Detect which cell encompasses the target text, then output its (x, y) center coordinate. 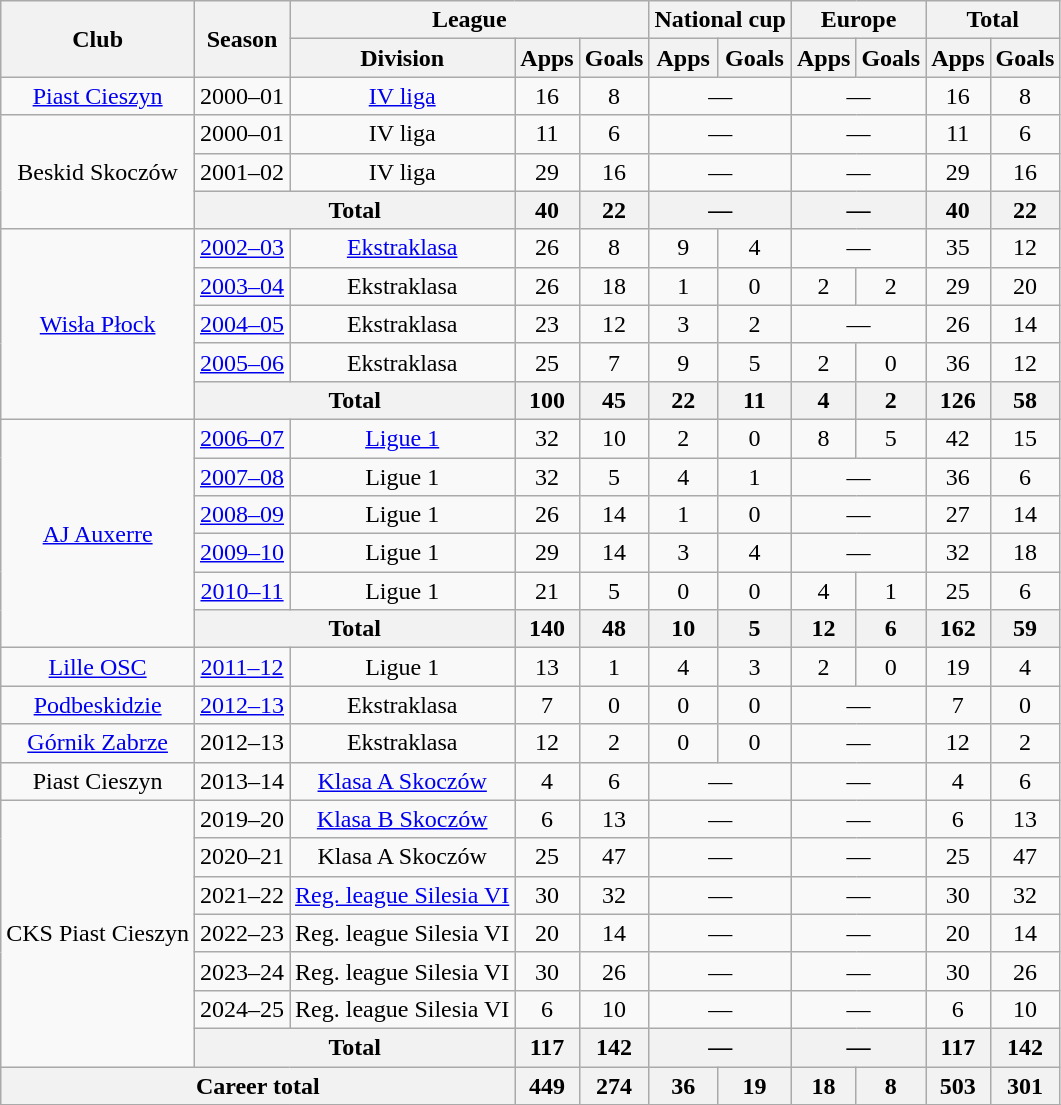
301 (1025, 1085)
Beskid Skoczów (98, 172)
2009–10 (242, 553)
2020–21 (242, 857)
100 (547, 400)
58 (1025, 400)
2022–23 (242, 933)
449 (547, 1085)
2008–09 (242, 515)
Górnik Zabrze (98, 743)
AJ Auxerre (98, 533)
21 (547, 591)
2024–25 (242, 1009)
274 (614, 1085)
2013–14 (242, 781)
League (470, 20)
Wisła Płock (98, 324)
140 (547, 629)
35 (958, 248)
23 (547, 324)
2010–11 (242, 591)
Division (402, 58)
2007–08 (242, 477)
2021–22 (242, 895)
2001–02 (242, 172)
126 (958, 400)
42 (958, 438)
15 (1025, 438)
Lille OSC (98, 667)
2006–07 (242, 438)
2023–24 (242, 971)
27 (958, 515)
Season (242, 39)
Career total (258, 1085)
2002–03 (242, 248)
National cup (720, 20)
59 (1025, 629)
2004–05 (242, 324)
2003–04 (242, 286)
162 (958, 629)
Club (98, 39)
CKS Piast Cieszyn (98, 933)
Podbeskidzie (98, 705)
2005–06 (242, 362)
Klasa B Skoczów (402, 819)
48 (614, 629)
503 (958, 1085)
2019–20 (242, 819)
2011–12 (242, 667)
Europe (858, 20)
45 (614, 400)
